Return (X, Y) of the center of cell containing provided text 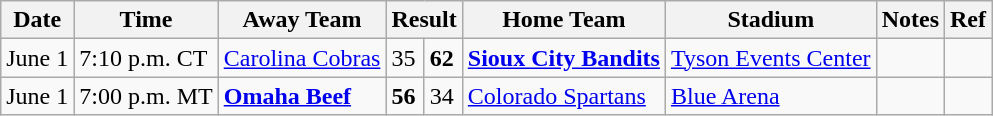
Stadium (770, 20)
56 (405, 96)
Omaha Beef (302, 96)
Result (424, 20)
Tyson Events Center (770, 58)
Carolina Cobras (302, 58)
Time (146, 20)
35 (405, 58)
Home Team (564, 20)
7:10 p.m. CT (146, 58)
Colorado Spartans (564, 96)
Blue Arena (770, 96)
Sioux City Bandits (564, 58)
Date (38, 20)
Away Team (302, 20)
34 (443, 96)
7:00 p.m. MT (146, 96)
Ref (968, 20)
Notes (910, 20)
62 (443, 58)
